Provide the (X, Y) coordinate of the cell's center where the given text is located.  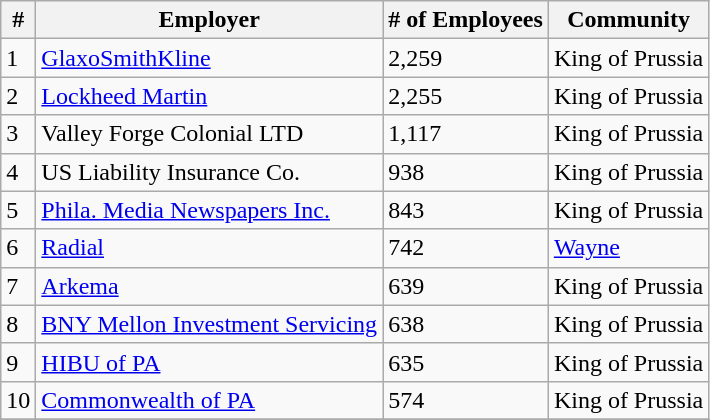
9 (18, 362)
2,259 (466, 58)
1 (18, 58)
843 (466, 210)
Radial (210, 248)
Arkema (210, 286)
639 (466, 286)
1,117 (466, 134)
Commonwealth of PA (210, 400)
2 (18, 96)
Community (628, 20)
938 (466, 172)
# (18, 20)
10 (18, 400)
8 (18, 324)
US Liability Insurance Co. (210, 172)
BNY Mellon Investment Servicing (210, 324)
HIBU of PA (210, 362)
Phila. Media Newspapers Inc. (210, 210)
574 (466, 400)
Lockheed Martin (210, 96)
7 (18, 286)
742 (466, 248)
Wayne (628, 248)
Employer (210, 20)
3 (18, 134)
635 (466, 362)
638 (466, 324)
6 (18, 248)
# of Employees (466, 20)
4 (18, 172)
GlaxoSmithKline (210, 58)
Valley Forge Colonial LTD (210, 134)
2,255 (466, 96)
5 (18, 210)
